Scan for the cell matching the given text and deliver its (X, Y) coordinate at center. 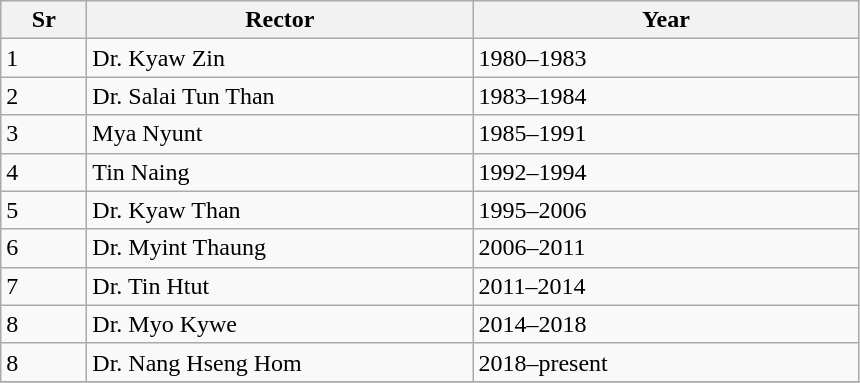
Dr. Nang Hseng Hom (280, 362)
Rector (280, 20)
1985–1991 (666, 134)
2011–2014 (666, 286)
Year (666, 20)
1983–1984 (666, 96)
1 (44, 58)
Dr. Salai Tun Than (280, 96)
1995–2006 (666, 210)
1992–1994 (666, 172)
Dr. Kyaw Zin (280, 58)
4 (44, 172)
1980–1983 (666, 58)
Sr (44, 20)
Tin Naing (280, 172)
2014–2018 (666, 324)
Dr. Myint Thaung (280, 248)
3 (44, 134)
2 (44, 96)
6 (44, 248)
2006–2011 (666, 248)
Dr. Tin Htut (280, 286)
Dr. Myo Kywe (280, 324)
Dr. Kyaw Than (280, 210)
2018–present (666, 362)
5 (44, 210)
7 (44, 286)
Mya Nyunt (280, 134)
